Capture the cell that displays the provided text and extract its [x, y] central coordinate. 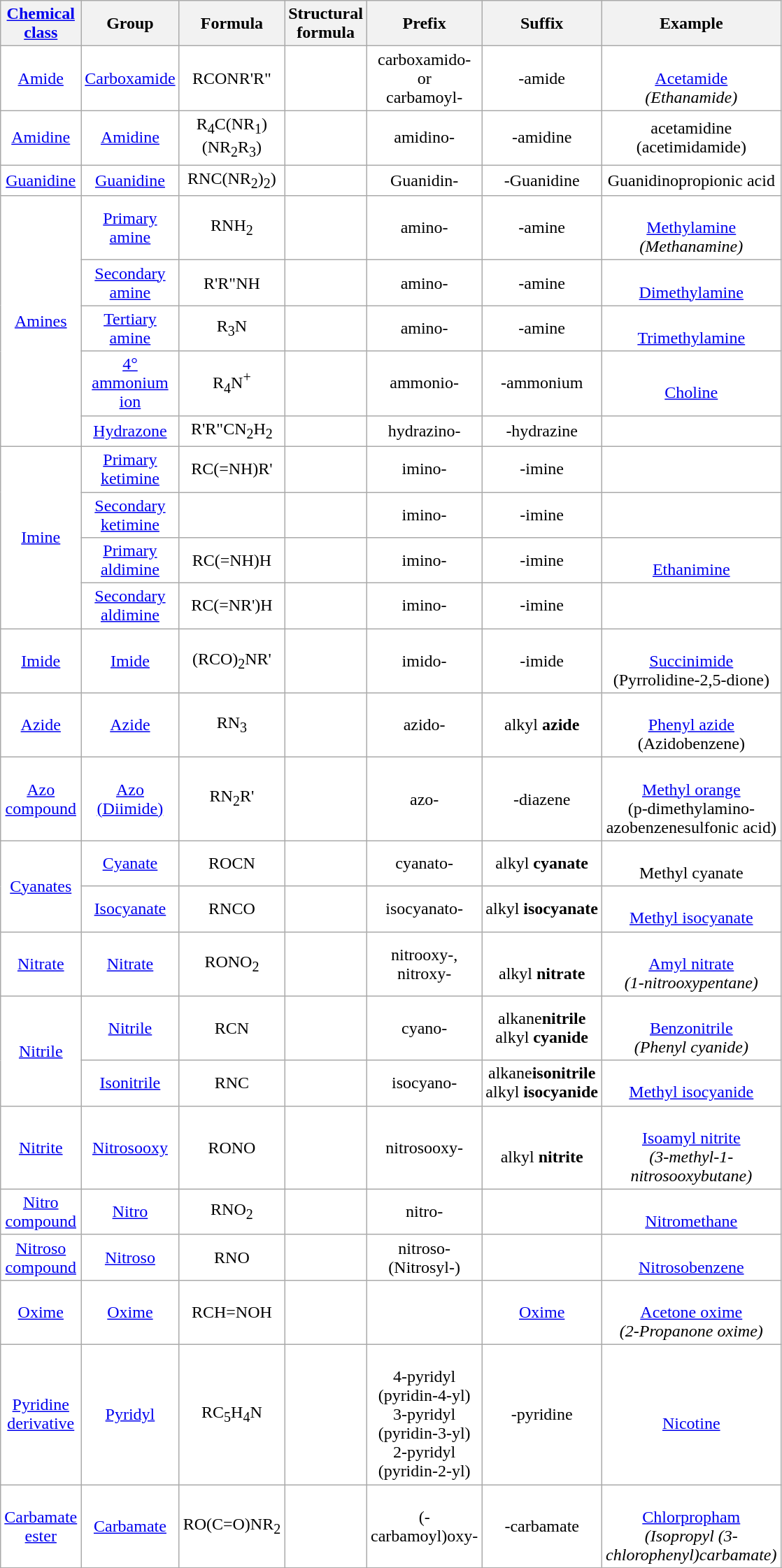
acetamidine(acetimidamide) [691, 138]
Prefix [424, 24]
RN3 [232, 725]
R4N+ [232, 383]
azo- [424, 799]
isocyanato- [424, 909]
RNC(NR2)2) [232, 180]
RONO [232, 1147]
Carbamate [130, 1526]
alkyl azide [542, 725]
alkyl cyanate [542, 863]
imido- [424, 661]
Azo compound [41, 799]
RNCO [232, 909]
RONO2 [232, 964]
Chemical class [41, 24]
Cyanate [130, 863]
Primary aldimine [130, 561]
amidino- [424, 138]
4-pyridyl(pyridin-4-yl)3-pyridyl(pyridin-3-yl)2-pyridyl(pyridin-2-yl) [424, 1414]
Pyridine derivative [41, 1414]
Dimethylamine [691, 283]
Nitromethane [691, 1211]
ammonio- [424, 383]
Suffix [542, 24]
-imide [542, 661]
nitrosooxy- [424, 1147]
hydrazino- [424, 431]
Nitro [130, 1211]
Ethanimine [691, 561]
Carboxamide [130, 78]
Nitrosobenzene [691, 1257]
Trimethylamine [691, 329]
Pyridyl [130, 1414]
alkyl nitrate [542, 964]
Amines [41, 322]
ROCN [232, 863]
nitro- [424, 1211]
Methyl orange(p-dimethylamino-azobenzenesulfonic acid) [691, 799]
Amide [41, 78]
Cyanates [41, 886]
Example [691, 24]
Tertiary amine [130, 329]
Primary ketimine [130, 469]
-pyridine [542, 1414]
RNH2 [232, 228]
nitrooxy-, nitroxy- [424, 964]
Methyl cyanate [691, 863]
RCH=NOH [232, 1312]
Nitroso compound [41, 1257]
RCN [232, 1028]
Hydrazone [130, 431]
isocyano- [424, 1083]
Formula [232, 24]
RC(=NH)R' [232, 469]
alkyl isocyanate [542, 909]
Succinimide(Pyrrolidine-2,5-dione) [691, 661]
Imine [41, 537]
Azo(Diimide) [130, 799]
Methylamine(Methanamine) [691, 228]
Amyl nitrate(1-nitrooxypentane) [691, 964]
Guanidin- [424, 180]
Acetamide(Ethanamide) [691, 78]
nitroso- (Nitrosyl-) [424, 1257]
RC5H4N [232, 1414]
Nitrosooxy [130, 1147]
RC(=NR')H [232, 606]
(RCO)2NR' [232, 661]
RNO2 [232, 1211]
(-carbamoyl)oxy- [424, 1526]
Carbamate ester [41, 1526]
Isoamyl nitrite(3-methyl-1-nitrosooxybutane) [691, 1147]
-diazene [542, 799]
carboxamido-orcarbamoyl- [424, 78]
-amidine [542, 138]
4° ammonium ion [130, 383]
-carbamate [542, 1526]
Methyl isocyanate [691, 909]
Secondary aldimine [130, 606]
Chlorpropham(Isopropyl (3-chlorophenyl)carbamate) [691, 1526]
Primary amine [130, 228]
Secondary ketimine [130, 515]
Guanidinopropionic acid [691, 180]
RCONR'R" [232, 78]
Methyl isocyanide [691, 1083]
-ammonium [542, 383]
-hydrazine [542, 431]
Nicotine [691, 1414]
R'R"CN2H2 [232, 431]
-Guanidine [542, 180]
Group [130, 24]
RNO [232, 1257]
cyanato- [424, 863]
Phenyl azide(Azidobenzene) [691, 725]
Isocyanate [130, 909]
RNC [232, 1083]
RO(C=O)NR2 [232, 1526]
alkyl nitrite [542, 1147]
Acetone oxime(2-Propanone oxime) [691, 1312]
Benzonitrile(Phenyl cyanide) [691, 1028]
alkanenitrilealkyl cyanide [542, 1028]
R'R"NH [232, 283]
Structural formula [326, 24]
R3N [232, 329]
Nitro compound [41, 1211]
R4C(NR1)(NR2R3) [232, 138]
cyano- [424, 1028]
Isonitrile [130, 1083]
RN2R' [232, 799]
Choline [691, 383]
Nitroso [130, 1257]
alkaneisonitrilealkyl isocyanide [542, 1083]
-amide [542, 78]
Nitrite [41, 1147]
RC(=NH)H [232, 561]
Secondary amine [130, 283]
azido- [424, 725]
